Locate the cell with the specified text and output its [x, y] center coordinate. 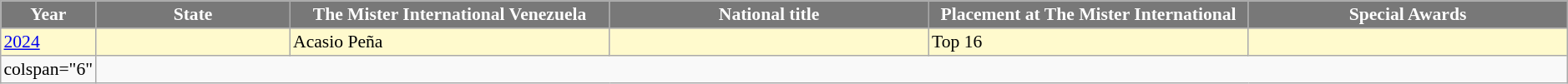
Placement at The Mister International [1088, 15]
Acasio Peña [449, 42]
National title [769, 15]
Special Awards [1408, 15]
Top 16 [1088, 42]
colspan="6" [48, 70]
The Mister International Venezuela [449, 15]
2024 [48, 42]
Year [48, 15]
State [193, 15]
